Extract the (x, y) coordinate from the center of the cell holding the provided text.  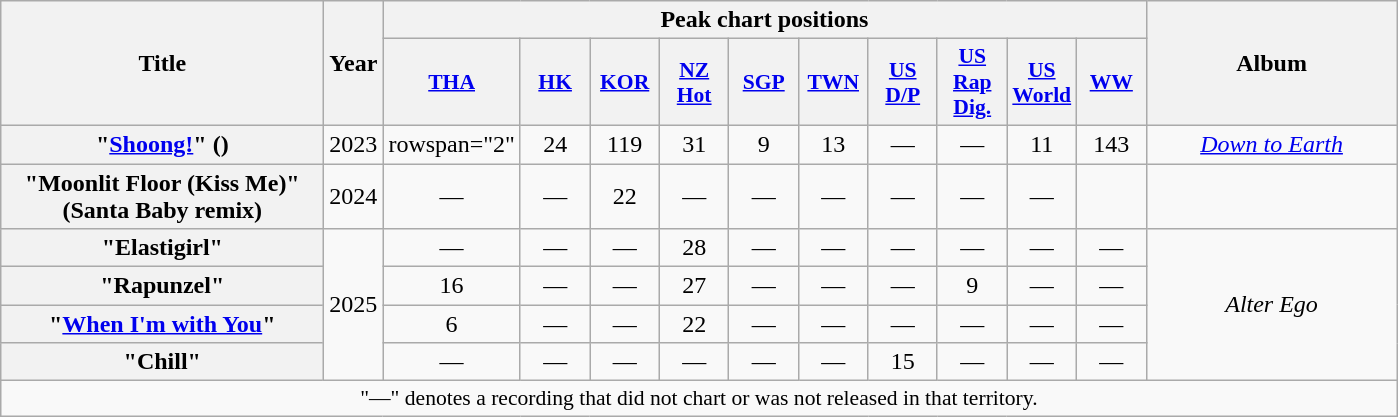
Down to Earth (1272, 144)
"Elastigirl" (162, 248)
6 (452, 324)
2024 (354, 196)
Peak chart positions (764, 20)
TWN (833, 82)
USRapDig. (972, 82)
"Rapunzel" (162, 286)
SGP (764, 82)
2023 (354, 144)
13 (833, 144)
15 (903, 362)
KOR (625, 82)
"Shoong!" () (162, 144)
"Moonlit Floor (Kiss Me)" (Santa Baby remix) (162, 196)
24 (555, 144)
NZHot (694, 82)
WW (1112, 82)
USD/P (903, 82)
2025 (354, 305)
USWorld (1042, 82)
28 (694, 248)
16 (452, 286)
"When I'm with You" (162, 324)
"—" denotes a recording that did not chart or was not released in that territory. (699, 399)
Title (162, 64)
Album (1272, 64)
11 (1042, 144)
THA (452, 82)
rowspan="2" (452, 144)
31 (694, 144)
143 (1112, 144)
Year (354, 64)
Alter Ego (1272, 305)
HK (555, 82)
"Chill" (162, 362)
27 (694, 286)
119 (625, 144)
